Output the (x, y) coordinate of the center of the cell containing the given text.  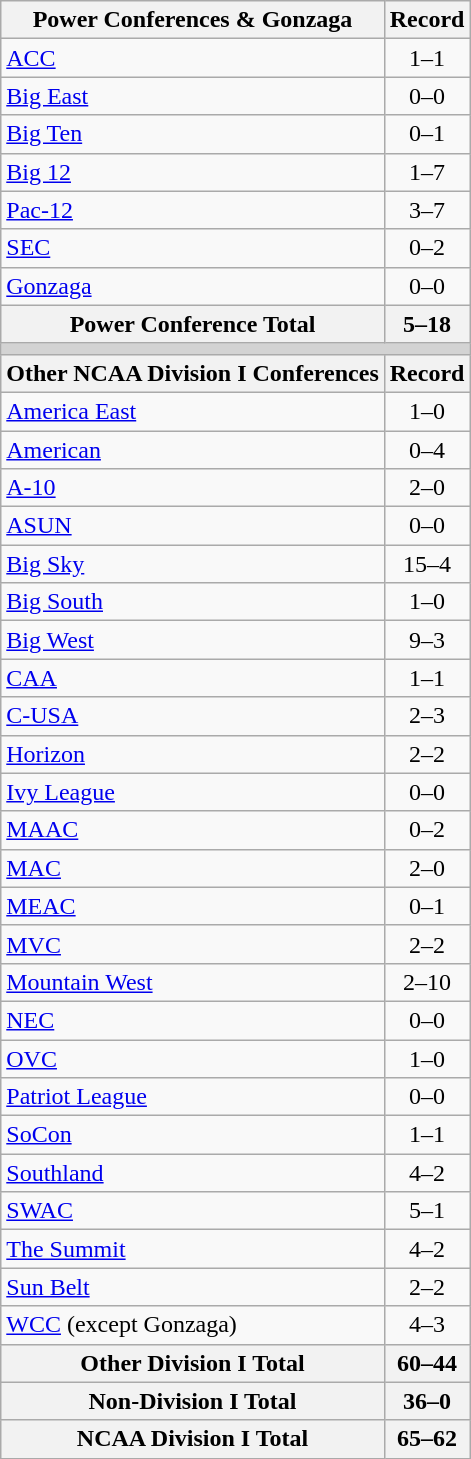
ACC (193, 58)
Big Sky (193, 564)
2–3 (427, 716)
Power Conference Total (193, 324)
60–44 (427, 1363)
Pac-12 (193, 210)
Other Division I Total (193, 1363)
Big South (193, 602)
Horizon (193, 754)
15–4 (427, 564)
3–7 (427, 210)
MVC (193, 944)
ASUN (193, 526)
Big 12 (193, 172)
NEC (193, 1020)
WCC (except Gonzaga) (193, 1325)
65–62 (427, 1439)
5–18 (427, 324)
Power Conferences & Gonzaga (193, 20)
The Summit (193, 1249)
C-USA (193, 716)
Big West (193, 640)
Mountain West (193, 982)
OVC (193, 1059)
MEAC (193, 906)
Southland (193, 1173)
SWAC (193, 1211)
9–3 (427, 640)
MAC (193, 868)
MAAC (193, 830)
4–3 (427, 1325)
NCAA Division I Total (193, 1439)
CAA (193, 678)
0–4 (427, 449)
Other NCAA Division I Conferences (193, 373)
SEC (193, 248)
SoCon (193, 1135)
Big East (193, 96)
1–7 (427, 172)
5–1 (427, 1211)
Sun Belt (193, 1287)
Gonzaga (193, 286)
America East (193, 411)
Patriot League (193, 1097)
Non-Division I Total (193, 1401)
36–0 (427, 1401)
2–10 (427, 982)
A-10 (193, 488)
Big Ten (193, 134)
Ivy League (193, 792)
American (193, 449)
